From the cell containing the given text, extract its center point as [X, Y] coordinate. 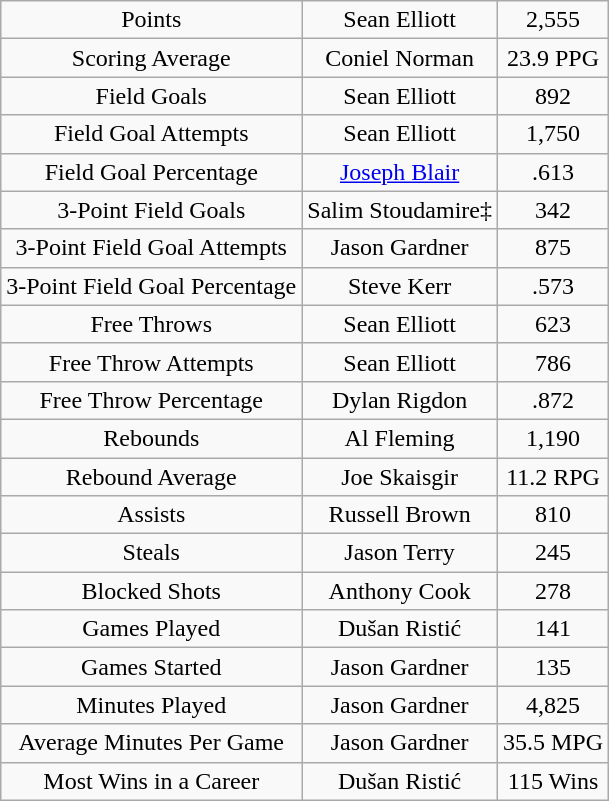
875 [552, 248]
2,555 [552, 20]
342 [552, 210]
Anthony Cook [400, 591]
Free Throw Attempts [152, 362]
Dylan Rigdon [400, 400]
Steve Kerr [400, 286]
Most Wins in a Career [152, 781]
Coniel Norman [400, 58]
Field Goal Percentage [152, 172]
35.5 MPG [552, 743]
Assists [152, 515]
Salim Stoudamire‡ [400, 210]
Free Throws [152, 324]
1,750 [552, 134]
Average Minutes Per Game [152, 743]
278 [552, 591]
Field Goals [152, 96]
4,825 [552, 705]
141 [552, 629]
892 [552, 96]
Games Started [152, 667]
810 [552, 515]
Games Played [152, 629]
3-Point Field Goal Attempts [152, 248]
623 [552, 324]
Jason Terry [400, 553]
Rebound Average [152, 477]
Minutes Played [152, 705]
3-Point Field Goals [152, 210]
Joe Skaisgir [400, 477]
115 Wins [552, 781]
23.9 PPG [552, 58]
.872 [552, 400]
11.2 RPG [552, 477]
Rebounds [152, 438]
Russell Brown [400, 515]
Al Fleming [400, 438]
1,190 [552, 438]
135 [552, 667]
Blocked Shots [152, 591]
.573 [552, 286]
3-Point Field Goal Percentage [152, 286]
786 [552, 362]
Joseph Blair [400, 172]
Field Goal Attempts [152, 134]
Points [152, 20]
Free Throw Percentage [152, 400]
.613 [552, 172]
Scoring Average [152, 58]
Steals [152, 553]
245 [552, 553]
